Find where the given text appears and provide that cell's center as [X, Y] coordinate. 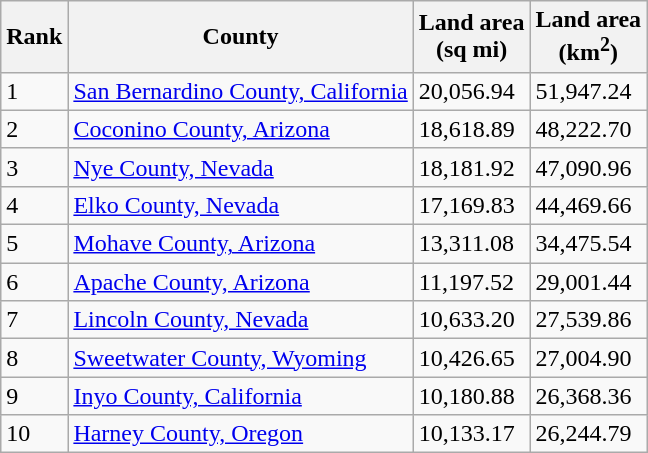
9 [34, 396]
10,633.20 [472, 320]
29,001.44 [588, 282]
Land area(km2) [588, 37]
Apache County, Arizona [240, 282]
48,222.70 [588, 129]
Mohave County, Arizona [240, 244]
3 [34, 167]
Elko County, Nevada [240, 205]
51,947.24 [588, 91]
Harney County, Oregon [240, 434]
Inyo County, California [240, 396]
26,368.36 [588, 396]
11,197.52 [472, 282]
Sweetwater County, Wyoming [240, 358]
1 [34, 91]
18,618.89 [472, 129]
County [240, 37]
Rank [34, 37]
47,090.96 [588, 167]
Lincoln County, Nevada [240, 320]
27,004.90 [588, 358]
6 [34, 282]
2 [34, 129]
5 [34, 244]
44,469.66 [588, 205]
17,169.83 [472, 205]
Nye County, Nevada [240, 167]
18,181.92 [472, 167]
10 [34, 434]
27,539.86 [588, 320]
34,475.54 [588, 244]
26,244.79 [588, 434]
13,311.08 [472, 244]
7 [34, 320]
Land area(sq mi) [472, 37]
8 [34, 358]
20,056.94 [472, 91]
10,133.17 [472, 434]
Coconino County, Arizona [240, 129]
San Bernardino County, California [240, 91]
10,180.88 [472, 396]
10,426.65 [472, 358]
4 [34, 205]
